Return the (x, y) coordinate for the center point of the cell that contains the specified text.  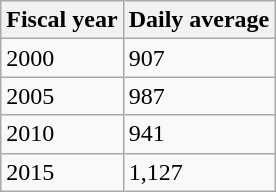
941 (199, 134)
2000 (62, 58)
Daily average (199, 20)
2015 (62, 172)
2010 (62, 134)
1,127 (199, 172)
Fiscal year (62, 20)
2005 (62, 96)
987 (199, 96)
907 (199, 58)
